Search for the cell housing the specified text and yield its (X, Y) center coordinate. 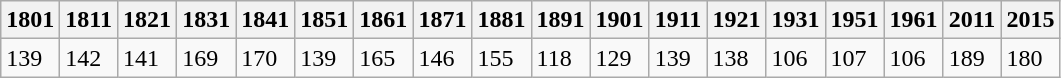
1851 (324, 20)
180 (1030, 58)
169 (206, 58)
1871 (442, 20)
1801 (30, 20)
1921 (736, 20)
165 (384, 58)
1951 (854, 20)
1881 (502, 20)
155 (502, 58)
138 (736, 58)
1811 (89, 20)
1861 (384, 20)
141 (148, 58)
107 (854, 58)
118 (560, 58)
1831 (206, 20)
1931 (796, 20)
1901 (620, 20)
1891 (560, 20)
189 (972, 58)
1911 (678, 20)
1821 (148, 20)
129 (620, 58)
1841 (266, 20)
2015 (1030, 20)
142 (89, 58)
1961 (914, 20)
2011 (972, 20)
146 (442, 58)
170 (266, 58)
